For the text-containing cell, return its midpoint in (x, y) coordinate format. 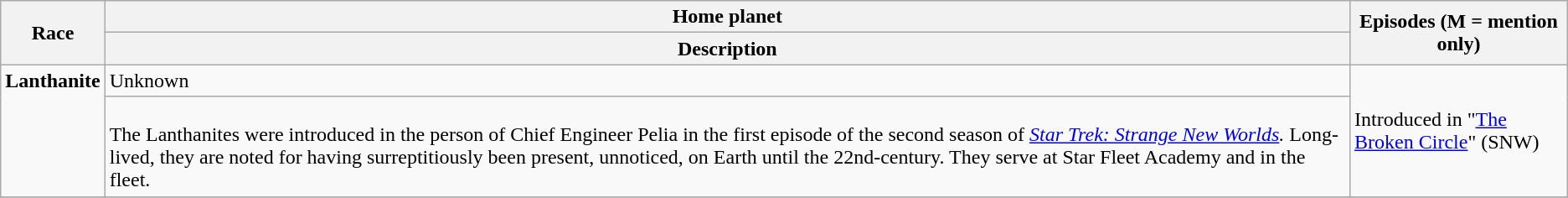
Home planet (727, 17)
Lanthanite (53, 131)
Description (727, 49)
Episodes (M = mention only) (1459, 33)
Unknown (727, 81)
Race (53, 33)
Introduced in "The Broken Circle" (SNW) (1459, 131)
